Return the (X, Y) coordinate for the center point of the cell that contains the specified text.  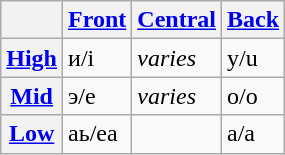
Back (254, 20)
и/i (98, 58)
э/e (98, 96)
у/u (254, 58)
Low (32, 134)
о/o (254, 96)
High (32, 58)
Front (98, 20)
аь/ea (98, 134)
Mid (32, 96)
Central (177, 20)
а/a (254, 134)
